For the text-containing cell, return its midpoint in [x, y] coordinate format. 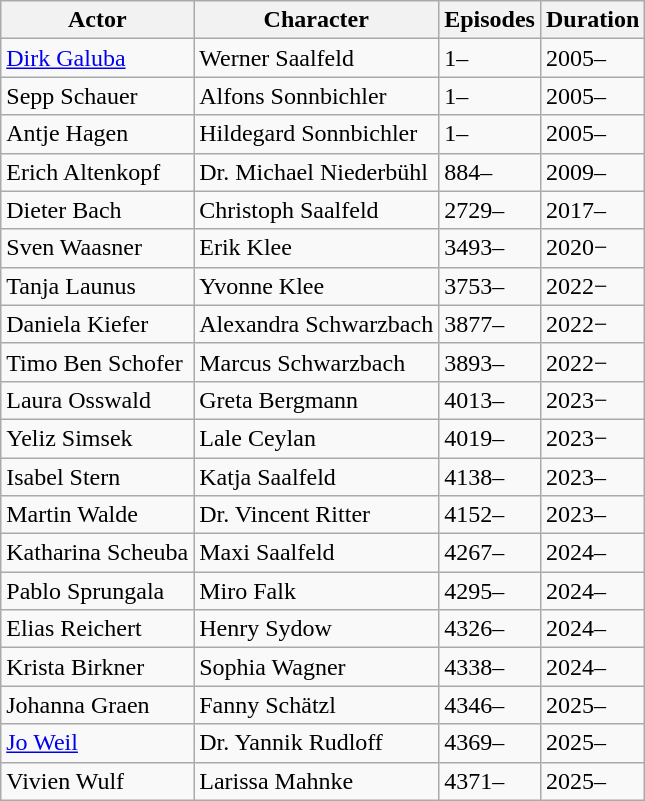
Jo Weil [98, 743]
Katharina Scheuba [98, 553]
4369– [490, 743]
Duration [592, 20]
3753– [490, 286]
Daniela Kiefer [98, 324]
Martin Walde [98, 515]
Hildegard Sonnbichler [316, 134]
Elias Reichert [98, 629]
Marcus Schwarzbach [316, 362]
Sepp Schauer [98, 96]
Tanja Launus [98, 286]
4338– [490, 667]
Dirk Galuba [98, 58]
Dieter Bach [98, 210]
Dr. Yannik Rudloff [316, 743]
4326– [490, 629]
4346– [490, 705]
Actor [98, 20]
Werner Saalfeld [316, 58]
3493– [490, 248]
884– [490, 172]
Timo Ben Schofer [98, 362]
Lale Ceylan [316, 438]
Vivien Wulf [98, 781]
Greta Bergmann [316, 400]
Maxi Saalfeld [316, 553]
Henry Sydow [316, 629]
Yvonne Klee [316, 286]
Erich Altenkopf [98, 172]
4013– [490, 400]
Sven Waasner [98, 248]
4152– [490, 515]
Character [316, 20]
Antje Hagen [98, 134]
4019– [490, 438]
2017– [592, 210]
Krista Birkner [98, 667]
Miro Falk [316, 591]
3877– [490, 324]
Fanny Schätzl [316, 705]
Isabel Stern [98, 477]
Alfons Sonnbichler [316, 96]
Dr. Michael Niederbühl [316, 172]
Erik Klee [316, 248]
Episodes [490, 20]
3893– [490, 362]
Sophia Wagner [316, 667]
Laura Osswald [98, 400]
Yeliz Simsek [98, 438]
4295– [490, 591]
2729– [490, 210]
4138– [490, 477]
2009– [592, 172]
Alexandra Schwarzbach [316, 324]
4371– [490, 781]
Pablo Sprungala [98, 591]
Dr. Vincent Ritter [316, 515]
Johanna Graen [98, 705]
2020− [592, 248]
Katja Saalfeld [316, 477]
Larissa Mahnke [316, 781]
4267– [490, 553]
Christoph Saalfeld [316, 210]
